Extract the (X, Y) coordinate from the center of the cell holding the provided text.  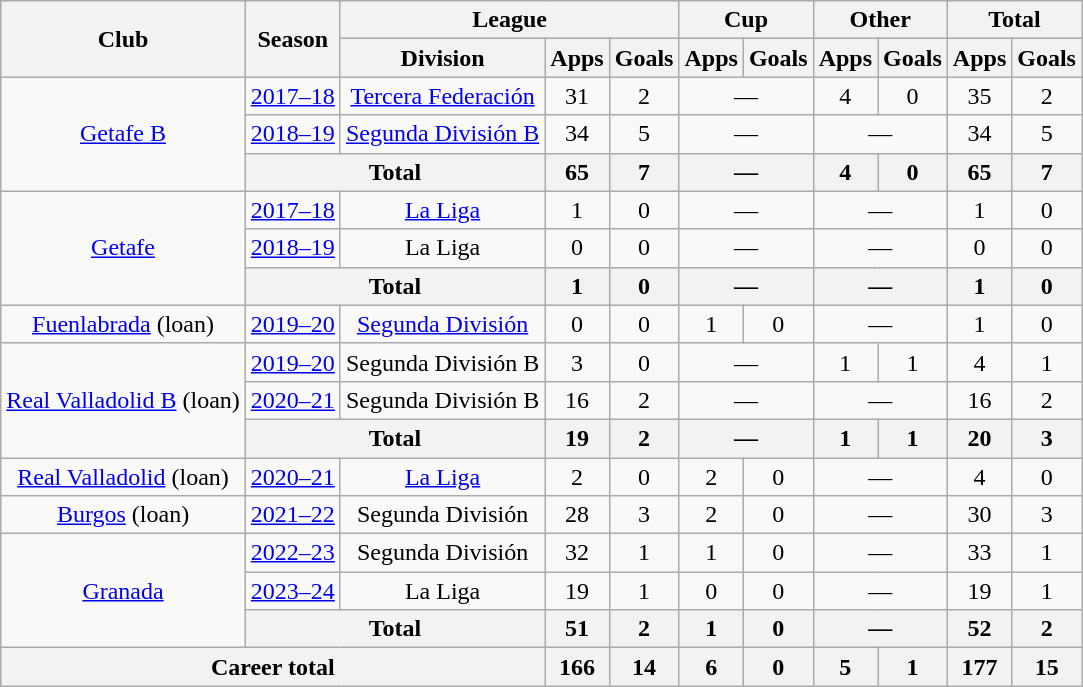
Granada (124, 591)
33 (979, 553)
Tercera Federación (442, 96)
15 (1047, 667)
2022–23 (292, 553)
Career total (273, 667)
Getafe B (124, 134)
Division (442, 58)
Burgos (loan) (124, 515)
2023–24 (292, 591)
Club (124, 39)
Other (880, 20)
League (510, 20)
30 (979, 515)
177 (979, 667)
Real Valladolid (loan) (124, 477)
Fuenlabrada (loan) (124, 324)
Real Valladolid B (loan) (124, 400)
Season (292, 39)
32 (577, 553)
166 (577, 667)
2021–22 (292, 515)
51 (577, 629)
28 (577, 515)
35 (979, 96)
20 (979, 438)
Cup (746, 20)
Getafe (124, 248)
31 (577, 96)
52 (979, 629)
14 (644, 667)
6 (711, 667)
